Locate the cell with the specified text and output its (x, y) center coordinate. 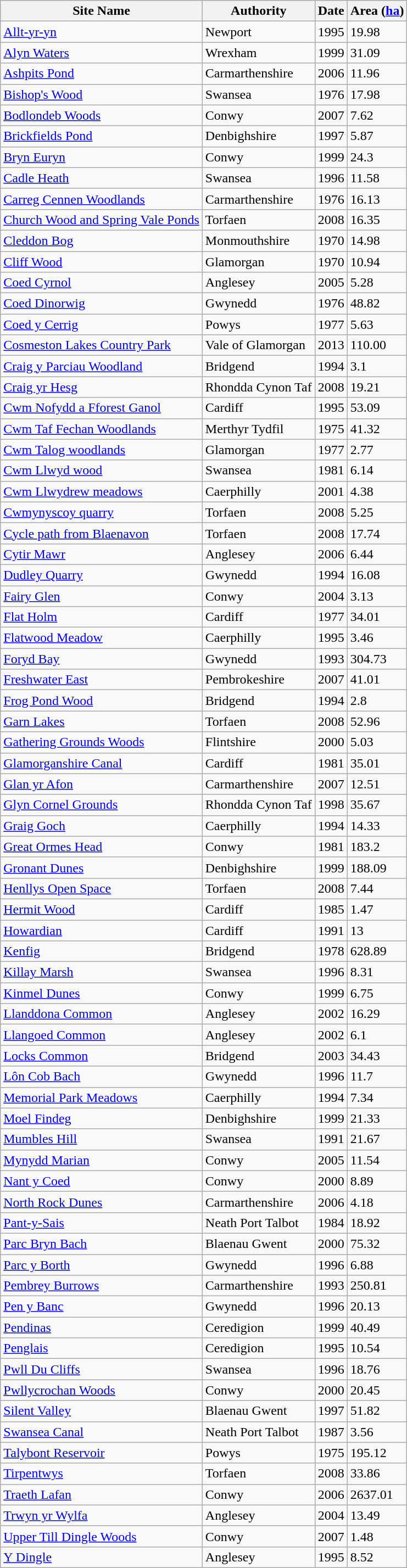
Nant y Coed (102, 1181)
Flintshire (258, 742)
16.35 (377, 220)
17.74 (377, 533)
Cwm Talog woodlands (102, 450)
Killay Marsh (102, 972)
Cliff Wood (102, 262)
188.09 (377, 867)
48.82 (377, 304)
Pembrokeshire (258, 680)
Freshwater East (102, 680)
Talybont Reservoir (102, 1453)
Pant-y-Sais (102, 1223)
Alyn Waters (102, 53)
6.1 (377, 1035)
2001 (331, 491)
Craig yr Hesg (102, 387)
Bishop's Wood (102, 94)
Tirpentwys (102, 1474)
110.00 (377, 345)
304.73 (377, 659)
Cosmeston Lakes Country Park (102, 345)
Pen y Banc (102, 1307)
31.09 (377, 53)
10.94 (377, 262)
51.82 (377, 1411)
Vale of Glamorgan (258, 345)
19.98 (377, 32)
Allt-yr-yn (102, 32)
Fairy Glen (102, 596)
North Rock Dunes (102, 1202)
Cytir Mawr (102, 554)
17.98 (377, 94)
Glamorganshire Canal (102, 763)
Cwm Taf Fechan Woodlands (102, 429)
5.87 (377, 136)
Gathering Grounds Woods (102, 742)
11.58 (377, 178)
52.96 (377, 721)
Cwmynyscoy quarry (102, 512)
Parc Bryn Bach (102, 1244)
Foryd Bay (102, 659)
Monmouthshire (258, 240)
6.14 (377, 471)
21.33 (377, 1118)
Locks Common (102, 1056)
11.96 (377, 74)
33.86 (377, 1474)
Garn Lakes (102, 721)
Llanddona Common (102, 1014)
Cwm Llwydrew meadows (102, 491)
3.56 (377, 1432)
3.13 (377, 596)
Moel Findeg (102, 1118)
Graig Goch (102, 826)
1.48 (377, 1536)
Coed Cyrnol (102, 283)
1978 (331, 951)
Penglais (102, 1348)
Flatwood Meadow (102, 638)
Area (ha) (377, 11)
Cadle Heath (102, 178)
20.45 (377, 1390)
4.38 (377, 491)
Glyn Cornel Grounds (102, 805)
16.29 (377, 1014)
41.32 (377, 429)
Pwll Du Cliffs (102, 1369)
7.62 (377, 115)
5.63 (377, 324)
Ashpits Pond (102, 74)
75.32 (377, 1244)
6.44 (377, 554)
Craig y Parciau Woodland (102, 366)
20.13 (377, 1307)
Site Name (102, 11)
1984 (331, 1223)
18.76 (377, 1369)
Flat Holm (102, 617)
6.88 (377, 1264)
1.47 (377, 909)
7.44 (377, 888)
Bryn Euryn (102, 157)
Date (331, 11)
Newport (258, 32)
5.28 (377, 283)
Pwllycrochan Woods (102, 1390)
628.89 (377, 951)
Frog Pond Wood (102, 701)
Mynydd Marian (102, 1160)
Great Ormes Head (102, 847)
11.7 (377, 1077)
Carreg Cennen Woodlands (102, 199)
34.43 (377, 1056)
Y Dingle (102, 1557)
Memorial Park Meadows (102, 1097)
7.34 (377, 1097)
3.46 (377, 638)
Cwm Llwyd wood (102, 471)
250.81 (377, 1286)
Glan yr Afon (102, 784)
Henllys Open Space (102, 888)
5.25 (377, 512)
40.49 (377, 1328)
Swansea Canal (102, 1432)
11.54 (377, 1160)
1987 (331, 1432)
Coed y Cerrig (102, 324)
3.1 (377, 366)
Gronant Dunes (102, 867)
10.54 (377, 1348)
2.8 (377, 701)
13.49 (377, 1515)
Pembrey Burrows (102, 1286)
8.31 (377, 972)
19.21 (377, 387)
1985 (331, 909)
Authority (258, 11)
Cwm Nofydd a Fforest Ganol (102, 408)
Traeth Lafan (102, 1494)
Howardian (102, 931)
Hermit Wood (102, 909)
12.51 (377, 784)
Brickfields Pond (102, 136)
Upper Till Dingle Woods (102, 1536)
4.18 (377, 1202)
2.77 (377, 450)
Lôn Cob Bach (102, 1077)
2003 (331, 1056)
Bodlondeb Woods (102, 115)
35.01 (377, 763)
Silent Valley (102, 1411)
Trwyn yr Wylfa (102, 1515)
53.09 (377, 408)
21.67 (377, 1139)
13 (377, 931)
18.92 (377, 1223)
35.67 (377, 805)
Mumbles Hill (102, 1139)
Merthyr Tydfil (258, 429)
5.03 (377, 742)
Wrexham (258, 53)
8.52 (377, 1557)
41.01 (377, 680)
14.98 (377, 240)
Parc y Borth (102, 1264)
2013 (331, 345)
Cycle path from Blaenavon (102, 533)
183.2 (377, 847)
Cleddon Bog (102, 240)
6.75 (377, 993)
8.89 (377, 1181)
16.13 (377, 199)
Kinmel Dunes (102, 993)
16.08 (377, 575)
14.33 (377, 826)
Pendinas (102, 1328)
Llangoed Common (102, 1035)
2637.01 (377, 1494)
195.12 (377, 1453)
34.01 (377, 617)
Coed Dinorwig (102, 304)
Church Wood and Spring Vale Ponds (102, 220)
Kenfig (102, 951)
24.3 (377, 157)
1998 (331, 805)
Dudley Quarry (102, 575)
